Output the (x, y) coordinate of the center of the cell containing the given text.  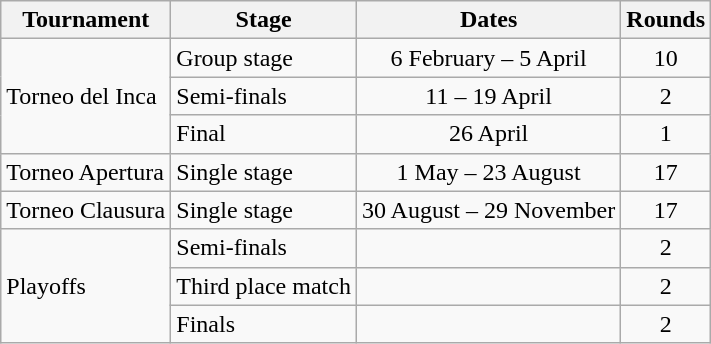
Finals (264, 324)
10 (666, 58)
6 February – 5 April (488, 58)
Third place match (264, 286)
Final (264, 134)
Torneo del Inca (86, 96)
11 – 19 April (488, 96)
Stage (264, 20)
1 (666, 134)
Dates (488, 20)
Tournament (86, 20)
Playoffs (86, 286)
26 April (488, 134)
Rounds (666, 20)
Torneo Apertura (86, 172)
30 August – 29 November (488, 210)
Group stage (264, 58)
Torneo Clausura (86, 210)
1 May – 23 August (488, 172)
